From the cell containing the given text, extract its center point as (x, y) coordinate. 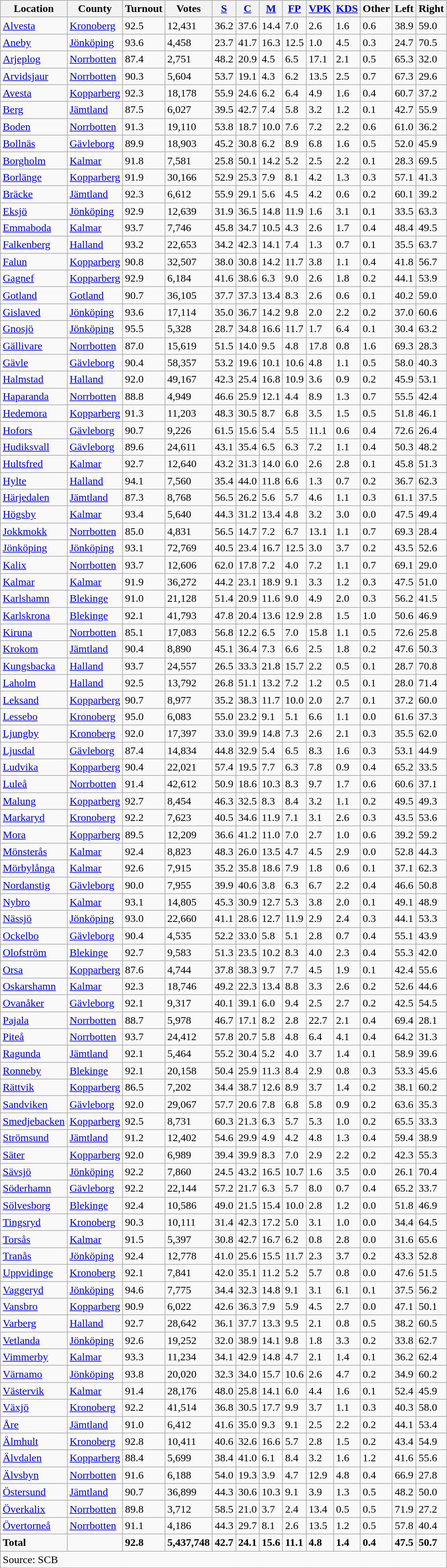
19.1 (248, 76)
29.1 (248, 194)
Borlänge (34, 177)
5,437,748 (189, 1542)
61.6 (404, 716)
8.2 (271, 1020)
61.1 (404, 498)
Emmaboda (34, 228)
24.1 (248, 1542)
5,978 (189, 1020)
12,431 (189, 26)
20.4 (248, 616)
9,317 (189, 1003)
52.4 (404, 1391)
23.2 (248, 716)
91.8 (144, 160)
Vetlanda (34, 1340)
27.2 (431, 1509)
42.6 (224, 1307)
71.4 (431, 683)
40.4 (431, 1525)
34.6 (248, 818)
45.3 (224, 902)
88.4 (144, 1458)
49.3 (431, 801)
91.6 (144, 1475)
Turnout (144, 9)
4.6 (320, 498)
Härjedalen (34, 498)
11.2 (271, 1273)
7,841 (189, 1273)
57.1 (404, 177)
25.4 (248, 379)
Vansbro (34, 1307)
34.8 (248, 329)
35.8 (248, 868)
8,890 (189, 649)
11.6 (271, 599)
69.4 (404, 1020)
49.1 (404, 902)
3.6 (320, 379)
91.2 (144, 1138)
Arjeplog (34, 59)
20,020 (189, 1374)
VPK (320, 9)
59.2 (431, 835)
6,412 (189, 1425)
90.8 (144, 262)
63.7 (431, 245)
50.4 (224, 1071)
4.1 (347, 1037)
Other (376, 9)
10.2 (271, 952)
17.7 (271, 1408)
Orsa (34, 969)
46.1 (431, 413)
17,083 (189, 632)
66.9 (404, 1475)
24,611 (189, 447)
64.2 (404, 1037)
4,949 (189, 396)
53.6 (431, 818)
7,581 (189, 160)
21.5 (248, 1205)
4,744 (189, 969)
44.2 (224, 582)
55.0 (224, 716)
87.5 (144, 110)
19,252 (189, 1340)
52.0 (404, 143)
5.9 (295, 1307)
28,176 (189, 1391)
24,412 (189, 1037)
Älmhult (34, 1441)
60.7 (404, 93)
Halmstad (34, 379)
34.1 (224, 1357)
Ljungby (34, 733)
Hofors (34, 430)
60.1 (404, 194)
35.3 (431, 1104)
Olofström (34, 952)
10,411 (189, 1441)
49,167 (189, 379)
38.2 (404, 1324)
47.8 (224, 616)
18.9 (271, 582)
32.9 (248, 751)
11,234 (189, 1357)
Lessebo (34, 716)
29.7 (248, 1525)
48.0 (224, 1391)
53.9 (431, 279)
13,792 (189, 683)
12,778 (189, 1256)
15.5 (271, 1256)
M (271, 9)
4,186 (189, 1525)
12.2 (248, 632)
Malung (34, 801)
Avesta (34, 93)
16.3 (271, 43)
9,226 (189, 430)
41.7 (248, 43)
22.3 (248, 986)
32.5 (248, 801)
65.3 (404, 59)
42.9 (248, 1357)
24.6 (248, 93)
17,397 (189, 733)
87.6 (144, 969)
41.1 (224, 919)
93.2 (144, 245)
38.6 (248, 279)
Piteå (34, 1037)
Smedjebacken (34, 1121)
36.1 (224, 1324)
Haparanda (34, 396)
51.4 (224, 599)
44.9 (431, 751)
Tingsryd (34, 1222)
Berg (34, 110)
23.5 (248, 952)
36.8 (224, 1408)
41.8 (404, 262)
10.7 (295, 1172)
Säter (34, 1155)
65.6 (431, 1239)
Sölvesborg (34, 1205)
29,067 (189, 1104)
Hylte (34, 480)
64.5 (431, 1222)
46.7 (224, 1020)
8.7 (271, 413)
69.1 (404, 565)
51.1 (248, 683)
93.3 (144, 1357)
Eksjö (34, 211)
56.7 (431, 262)
5,328 (189, 329)
6,612 (189, 194)
42.5 (404, 1003)
28.4 (431, 531)
6,989 (189, 1155)
31.9 (224, 211)
37.0 (404, 312)
21.3 (248, 1121)
28,642 (189, 1324)
7,775 (189, 1290)
Uppvidinge (34, 1273)
11.3 (271, 1071)
41.5 (431, 599)
Pajala (34, 1020)
9.3 (271, 1425)
Vaggeryd (34, 1290)
20,158 (189, 1071)
31.4 (224, 1222)
57.4 (224, 767)
Source: SCB (223, 1559)
69.5 (431, 160)
36,899 (189, 1492)
11.8 (271, 480)
12.6 (271, 1088)
Markaryd (34, 818)
93.0 (144, 919)
Östersund (34, 1492)
14,805 (189, 902)
7,560 (189, 480)
13.1 (320, 531)
28.6 (248, 919)
Right (431, 9)
Aneby (34, 43)
18,903 (189, 143)
6,184 (189, 279)
7.1 (295, 818)
58,357 (189, 363)
Högsby (34, 515)
5,699 (189, 1458)
Kiruna (34, 632)
89.5 (144, 835)
5.0 (295, 1222)
Varberg (34, 1324)
Jokkmokk (34, 531)
7.6 (295, 127)
10,586 (189, 1205)
63.6 (404, 1104)
5,640 (189, 515)
19.6 (248, 363)
38.4 (224, 1458)
Sävsjö (34, 1172)
43.3 (404, 1256)
26.5 (224, 666)
22,021 (189, 767)
54.6 (224, 1138)
51.0 (431, 582)
12,606 (189, 565)
21.0 (248, 1509)
93.8 (144, 1374)
44.0 (248, 480)
29.0 (431, 565)
50.9 (224, 784)
57.7 (224, 1104)
48.9 (431, 902)
33.8 (404, 1340)
Borgholm (34, 160)
Bollnäs (34, 143)
Ljusdal (34, 751)
Växjö (34, 1408)
Nordanstig (34, 885)
53.4 (431, 1425)
21,128 (189, 599)
39.1 (248, 1003)
20.6 (248, 1104)
36.6 (224, 835)
8.0 (320, 1189)
43.9 (431, 936)
Total (34, 1542)
30.9 (248, 902)
43.1 (224, 447)
23.4 (248, 548)
15.8 (320, 632)
95.5 (144, 329)
34.0 (248, 1374)
22,660 (189, 919)
Bräcke (34, 194)
63.2 (431, 329)
10.1 (271, 363)
2,751 (189, 59)
87.3 (144, 498)
Ragunda (34, 1054)
9,583 (189, 952)
46.3 (224, 801)
3,712 (189, 1509)
31.2 (248, 515)
89.9 (144, 143)
Falkenberg (34, 245)
35.1 (248, 1273)
Torsås (34, 1239)
32.6 (248, 1441)
61.0 (404, 127)
5.5 (295, 430)
85.0 (144, 531)
38.0 (224, 262)
22,653 (189, 245)
Left (404, 9)
6,027 (189, 110)
14.7 (248, 531)
6,022 (189, 1307)
7,623 (189, 818)
39.6 (431, 1054)
Alvesta (34, 26)
Votes (189, 9)
KDS (347, 9)
12,640 (189, 464)
53.7 (224, 76)
27.8 (431, 1475)
40.2 (404, 295)
Gävle (34, 363)
7,955 (189, 885)
Karlshamn (34, 599)
49.4 (431, 515)
61.5 (224, 430)
6,188 (189, 1475)
90.0 (144, 885)
33.7 (431, 1189)
91.1 (144, 1525)
34.7 (248, 228)
Leksand (34, 700)
7,915 (189, 868)
53.8 (224, 127)
15.4 (271, 1205)
21.8 (271, 666)
S (224, 9)
Krokom (34, 649)
4,535 (189, 936)
14,834 (189, 751)
8,977 (189, 700)
55.1 (404, 936)
53.2 (224, 363)
Söderhamn (34, 1189)
49.0 (224, 1205)
18.7 (248, 127)
91.5 (144, 1239)
88.8 (144, 396)
94.1 (144, 480)
24.7 (404, 43)
Nässjö (34, 919)
1.9 (347, 969)
5,604 (189, 76)
34.9 (404, 1374)
Ovanåker (34, 1003)
55.2 (224, 1054)
28.0 (404, 683)
58.9 (404, 1054)
70.4 (431, 1172)
13.3 (271, 1324)
11,203 (189, 413)
4,831 (189, 531)
Övertorneå (34, 1525)
C (248, 9)
Hedemora (34, 413)
Älvsbyn (34, 1475)
93.4 (144, 515)
12,639 (189, 211)
94.6 (144, 1290)
13.6 (271, 616)
95.0 (144, 716)
18,178 (189, 93)
7,860 (189, 1172)
Nybro (34, 902)
47.1 (404, 1307)
38.7 (248, 1088)
23.7 (224, 43)
15,619 (189, 346)
Rättvik (34, 1088)
Gnosjö (34, 329)
40.1 (224, 1003)
22,144 (189, 1189)
90.9 (144, 1307)
12,402 (189, 1138)
50.7 (431, 1542)
45.6 (431, 1071)
Karlskrona (34, 616)
57.2 (224, 1189)
Mora (34, 835)
6,083 (189, 716)
10.5 (271, 228)
50.6 (404, 616)
41.3 (431, 177)
Ludvika (34, 767)
Boden (34, 127)
Laholm (34, 683)
36.3 (248, 1307)
60.5 (431, 1324)
54.0 (224, 1475)
20.7 (248, 1037)
Mörbylånga (34, 868)
29.9 (248, 1138)
8.8 (295, 986)
5,464 (189, 1054)
52.2 (224, 936)
36.5 (248, 211)
89.8 (144, 1509)
55.5 (404, 396)
86.5 (144, 1088)
54.5 (431, 1003)
45.2 (224, 143)
8,768 (189, 498)
Gislaved (34, 312)
16.5 (271, 1172)
8,731 (189, 1121)
10.9 (295, 379)
30.6 (248, 1492)
41,793 (189, 616)
25.3 (248, 177)
70.5 (431, 43)
Kalix (34, 565)
70.8 (431, 666)
29.6 (431, 76)
72,769 (189, 548)
26.0 (248, 852)
4,458 (189, 43)
Tranås (34, 1256)
59.4 (404, 1138)
42,612 (189, 784)
24.5 (224, 1172)
19,110 (189, 127)
89.6 (144, 447)
38.1 (404, 1088)
21.7 (248, 1189)
37.8 (224, 969)
17.2 (271, 1222)
44.6 (431, 986)
58.5 (224, 1509)
26.2 (248, 498)
31.6 (404, 1239)
12,209 (189, 835)
32,507 (189, 262)
36,105 (189, 295)
Hultsfred (34, 464)
8,823 (189, 852)
67.3 (404, 76)
8,454 (189, 801)
39.5 (224, 110)
30,166 (189, 177)
Åre (34, 1425)
87.0 (144, 346)
7,746 (189, 228)
26.4 (431, 430)
22.7 (320, 1020)
14.4 (271, 26)
Överkalix (34, 1509)
Vimmerby (34, 1357)
65.5 (404, 1121)
71.9 (404, 1509)
34.2 (224, 245)
Gagnef (34, 279)
28.1 (431, 1020)
9.9 (295, 1408)
49.2 (224, 986)
12.1 (271, 396)
26.8 (224, 683)
88.7 (144, 1020)
Mönsterås (34, 852)
56.8 (224, 632)
Gällivare (34, 346)
45.1 (224, 649)
44.8 (224, 751)
26.1 (404, 1172)
24,557 (189, 666)
37.6 (248, 26)
50.0 (431, 1492)
7,202 (189, 1088)
60.3 (224, 1121)
9.4 (295, 1003)
19.3 (248, 1475)
25.6 (248, 1256)
41,514 (189, 1408)
62.7 (431, 1340)
Ockelbo (34, 936)
50.8 (431, 885)
Älvdalen (34, 1458)
Ronneby (34, 1071)
17,114 (189, 312)
52.9 (224, 177)
Sandviken (34, 1104)
Location (34, 9)
19.5 (248, 767)
11.0 (271, 835)
10,111 (189, 1222)
Västervik (34, 1391)
85.1 (144, 632)
48.4 (404, 228)
Luleå (34, 784)
5,397 (189, 1239)
FP (295, 9)
Oskarshamn (34, 986)
Värnamo (34, 1374)
41.2 (248, 835)
60.0 (431, 700)
18,746 (189, 986)
62.4 (431, 1357)
Arvidsjaur (34, 76)
63.3 (431, 211)
43.4 (404, 1441)
Falun (34, 262)
Strömsund (34, 1138)
54.9 (431, 1441)
16.8 (271, 379)
36.4 (248, 649)
36,272 (189, 582)
County (95, 9)
Hudiksvall (34, 447)
23.1 (248, 582)
39.4 (224, 1155)
13.2 (271, 683)
Kungsbacka (34, 666)
